From the cell containing the given text, extract its center point as [X, Y] coordinate. 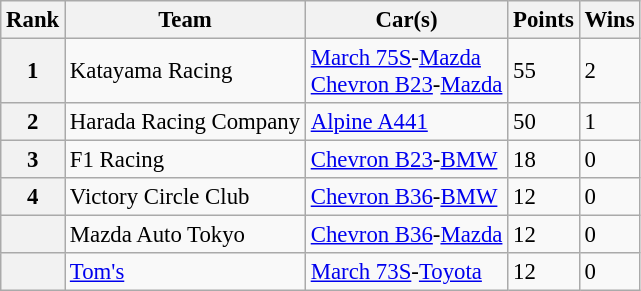
55 [544, 72]
Car(s) [406, 20]
Katayama Racing [186, 72]
4 [33, 197]
March 75S-MazdaChevron B23-Mazda [406, 72]
Rank [33, 20]
18 [544, 160]
Mazda Auto Tokyo [186, 235]
Alpine A441 [406, 122]
3 [33, 160]
50 [544, 122]
Points [544, 20]
Chevron B36-Mazda [406, 235]
Team [186, 20]
Wins [610, 20]
Chevron B36-BMW [406, 197]
Chevron B23-BMW [406, 160]
Harada Racing Company [186, 122]
Victory Circle Club [186, 197]
F1 Racing [186, 160]
